Scan for the cell matching the given text and deliver its [x, y] coordinate at center. 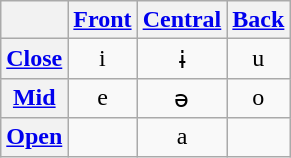
u [258, 59]
Back [258, 20]
a [182, 137]
e [102, 98]
Close [34, 59]
o [258, 98]
Open [34, 137]
Front [102, 20]
Central [182, 20]
Mid [34, 98]
ɨ [182, 59]
i [102, 59]
ə [182, 98]
